Scan for the cell matching the given text and deliver its [x, y] coordinate at center. 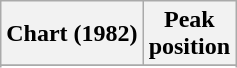
Peakposition [189, 34]
Chart (1982) [72, 34]
